Extract the [x, y] coordinate from the center of the cell holding the provided text.  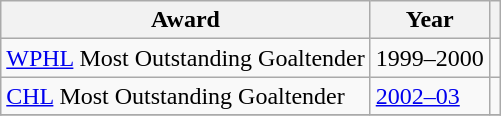
Award [186, 20]
WPHL Most Outstanding Goaltender [186, 58]
2002–03 [430, 96]
1999–2000 [430, 58]
Year [430, 20]
CHL Most Outstanding Goaltender [186, 96]
